Locate the cell with the specified text and output its (X, Y) center coordinate. 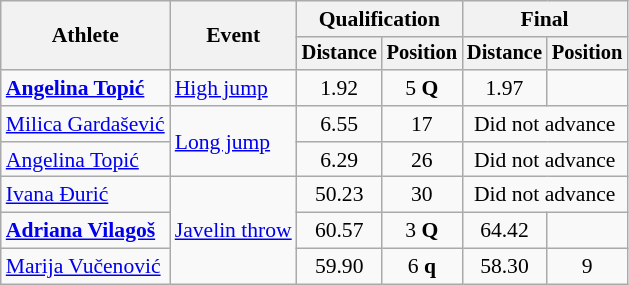
1.92 (340, 88)
58.30 (504, 267)
60.57 (340, 231)
Qualification (380, 19)
Milica Gardašević (86, 124)
Marija Vučenović (86, 267)
Javelin throw (234, 230)
Athlete (86, 36)
High jump (234, 88)
Event (234, 36)
Adriana Vilagoš (86, 231)
6.29 (340, 160)
9 (587, 267)
Long jump (234, 142)
64.42 (504, 231)
Final (544, 19)
50.23 (340, 195)
1.97 (504, 88)
30 (422, 195)
6.55 (340, 124)
26 (422, 160)
59.90 (340, 267)
Ivana Đurić (86, 195)
6 q (422, 267)
17 (422, 124)
3 Q (422, 231)
5 Q (422, 88)
